Output the (x, y) coordinate of the center of the cell containing the given text.  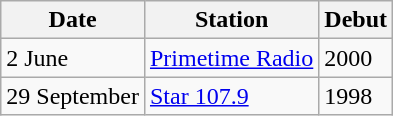
29 September (73, 96)
Star 107.9 (231, 96)
Date (73, 20)
2 June (73, 58)
Primetime Radio (231, 58)
1998 (356, 96)
Station (231, 20)
Debut (356, 20)
2000 (356, 58)
